Extract the (X, Y) coordinate from the center of the cell holding the provided text.  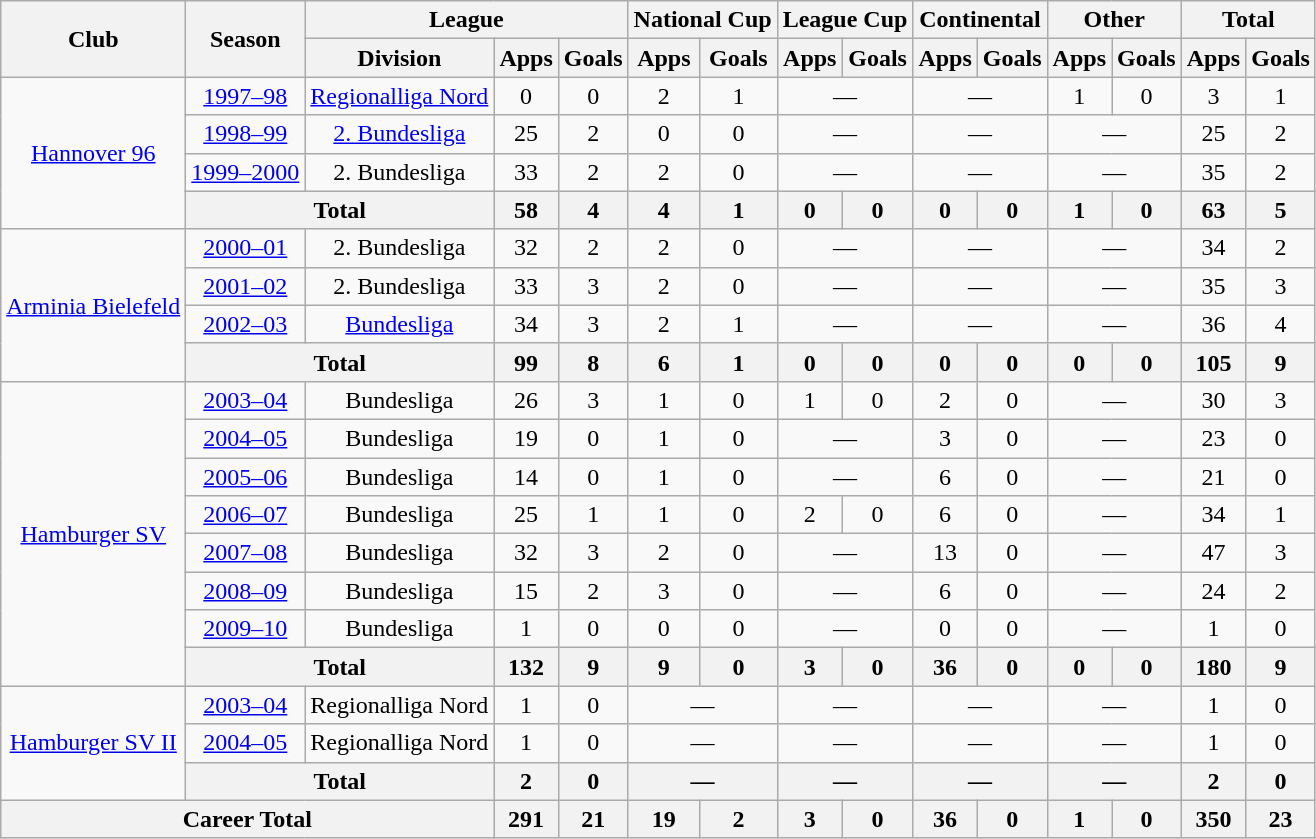
99 (526, 362)
2000–01 (246, 248)
63 (1213, 210)
2007–08 (246, 553)
1997–98 (246, 96)
Arminia Bielefeld (94, 305)
8 (593, 362)
League (466, 20)
Hamburger SV (94, 533)
Division (400, 58)
2009–10 (246, 629)
Career Total (248, 819)
14 (526, 477)
132 (526, 667)
1998–99 (246, 134)
2006–07 (246, 515)
350 (1213, 819)
2008–09 (246, 591)
Hannover 96 (94, 153)
13 (945, 553)
47 (1213, 553)
Other (1114, 20)
291 (526, 819)
2001–02 (246, 286)
30 (1213, 400)
2002–03 (246, 324)
26 (526, 400)
2005–06 (246, 477)
Hamburger SV II (94, 743)
58 (526, 210)
180 (1213, 667)
105 (1213, 362)
24 (1213, 591)
Continental (980, 20)
Season (246, 39)
15 (526, 591)
League Cup (845, 20)
1999–2000 (246, 172)
Club (94, 39)
5 (1281, 210)
National Cup (702, 20)
